Scan for the cell matching the given text and deliver its (X, Y) coordinate at center. 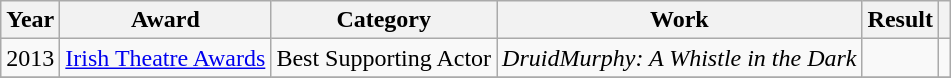
Award (166, 20)
Best Supporting Actor (384, 58)
DruidMurphy: A Whistle in the Dark (680, 58)
Irish Theatre Awards (166, 58)
Category (384, 20)
2013 (30, 58)
Year (30, 20)
Work (680, 20)
Result (900, 20)
